Search for the cell housing the specified text and yield its (X, Y) center coordinate. 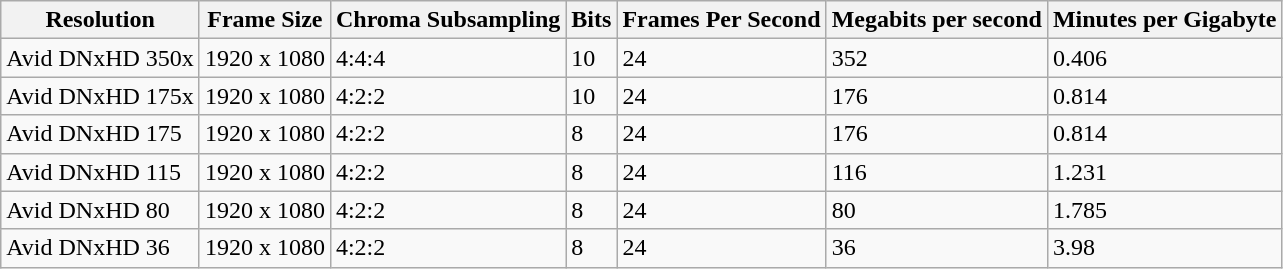
0.406 (1164, 58)
1.785 (1164, 210)
Megabits per second (936, 20)
Minutes per Gigabyte (1164, 20)
Avid DNxHD 175 (100, 134)
1.231 (1164, 172)
Frames Per Second (722, 20)
352 (936, 58)
36 (936, 248)
Avid DNxHD 115 (100, 172)
4:4:4 (448, 58)
Avid DNxHD 36 (100, 248)
Resolution (100, 20)
Chroma Subsampling (448, 20)
Avid DNxHD 80 (100, 210)
3.98 (1164, 248)
Avid DNxHD 350x (100, 58)
80 (936, 210)
Avid DNxHD 175x (100, 96)
Frame Size (264, 20)
116 (936, 172)
Bits (592, 20)
